Output the [X, Y] coordinate of the center of the cell containing the given text.  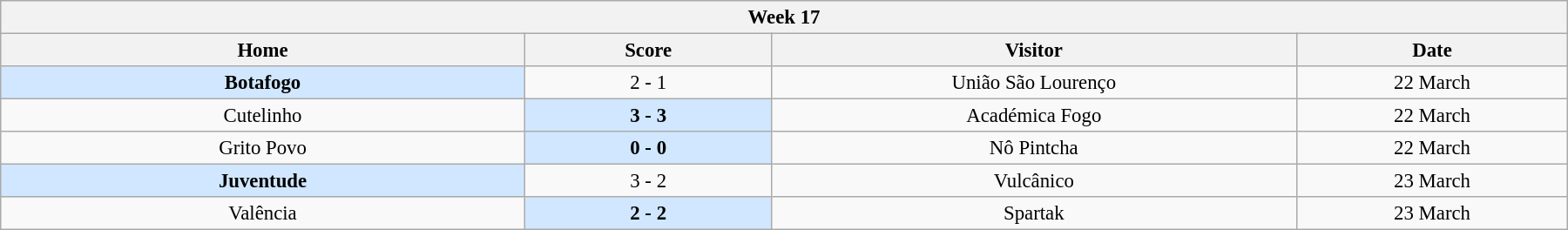
Juventude [263, 181]
Académica Fogo [1033, 116]
Home [263, 51]
Vulcânico [1033, 181]
Grito Povo [263, 148]
2 - 1 [648, 83]
3 - 3 [648, 116]
2 - 2 [648, 213]
União São Lourenço [1033, 83]
Visitor [1033, 51]
Valência [263, 213]
Botafogo [263, 83]
Date [1432, 51]
0 - 0 [648, 148]
Spartak [1033, 213]
3 - 2 [648, 181]
Cutelinho [263, 116]
Week 17 [784, 17]
Nô Pintcha [1033, 148]
Score [648, 51]
